From the cell containing the given text, extract its center point as [x, y] coordinate. 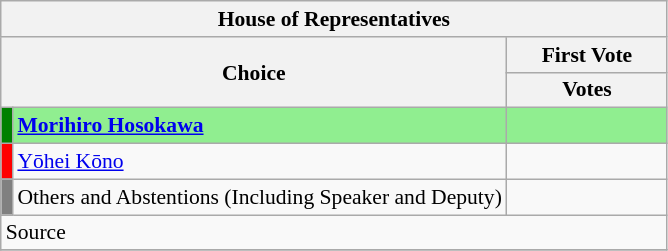
Morihiro Hosokawa [260, 126]
Others and Abstentions (Including Speaker and Deputy) [260, 197]
Yōhei Kōno [260, 162]
Votes [587, 90]
Choice [254, 72]
House of Representatives [334, 19]
Source [334, 233]
First Vote [587, 55]
